From the cell containing the given text, extract its center point as [x, y] coordinate. 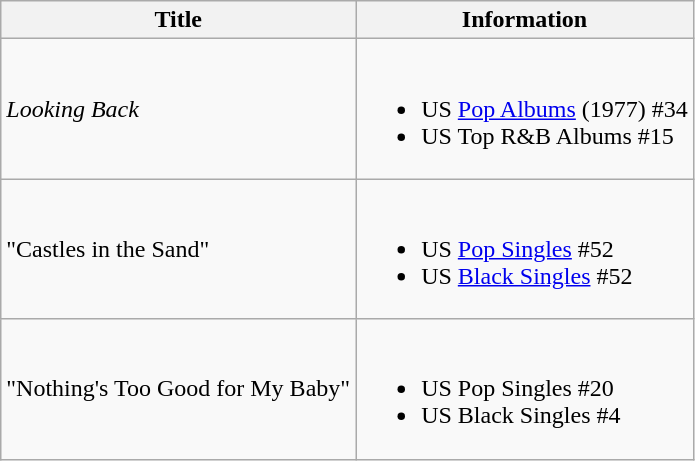
"Castles in the Sand" [178, 249]
US Pop Singles #20US Black Singles #4 [525, 389]
Title [178, 20]
US Pop Singles #52US Black Singles #52 [525, 249]
"Nothing's Too Good for My Baby" [178, 389]
US Pop Albums (1977) #34US Top R&B Albums #15 [525, 109]
Information [525, 20]
Looking Back [178, 109]
